Extract the [x, y] coordinate from the center of the cell holding the provided text.  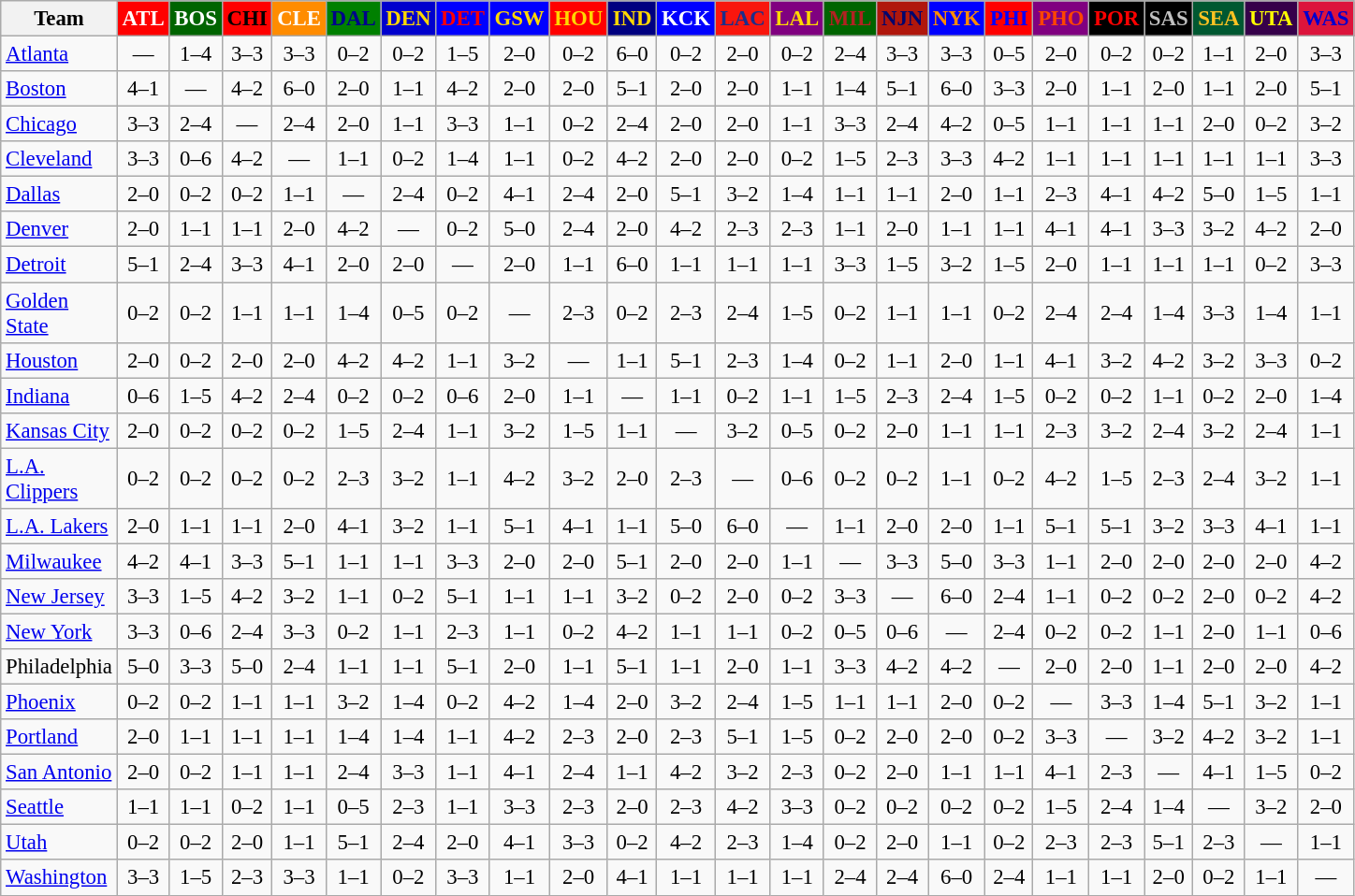
Milwaukee [59, 561]
DEN [408, 19]
Denver [59, 229]
IND [632, 19]
HOU [578, 19]
ATL [143, 19]
Dallas [59, 195]
GSW [519, 19]
Golden State [59, 312]
Indiana [59, 396]
CHI [247, 19]
New York [59, 631]
WAS [1326, 19]
San Antonio [59, 773]
PHI [1009, 19]
CLE [299, 19]
LAC [743, 19]
UTA [1271, 19]
Portland [59, 737]
DET [462, 19]
L.A. Lakers [59, 527]
SEA [1218, 19]
NYK [956, 19]
Detroit [59, 265]
Boston [59, 89]
Utah [59, 843]
Team [59, 19]
Phoenix [59, 702]
L.A. Clippers [59, 479]
New Jersey [59, 597]
NJN [902, 19]
Philadelphia [59, 667]
Seattle [59, 807]
Chicago [59, 124]
KCK [687, 19]
MIL [850, 19]
Cleveland [59, 159]
DAL [354, 19]
PHO [1061, 19]
Atlanta [59, 54]
POR [1117, 19]
BOS [196, 19]
LAL [797, 19]
Kansas City [59, 430]
Houston [59, 360]
Washington [59, 878]
SAS [1168, 19]
